Determine the [X, Y] coordinate at the center of the cell enclosing the given text.  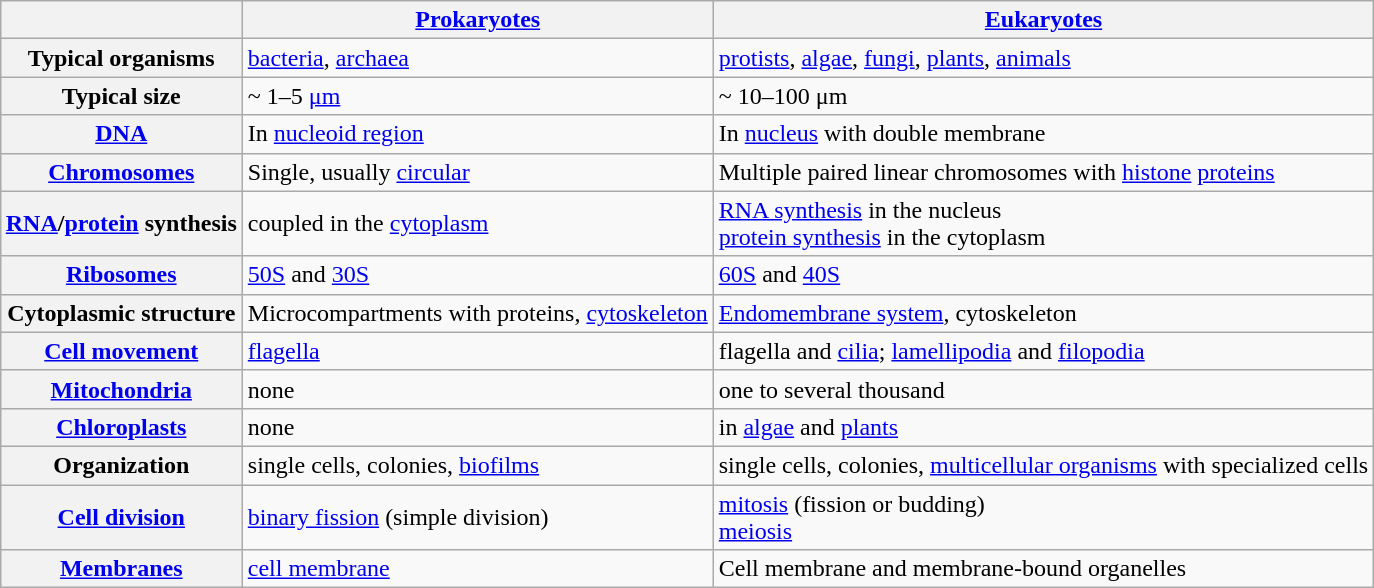
single cells, colonies, biofilms [478, 465]
protists, algae, fungi, plants, animals [1043, 58]
mitosis (fission or budding) meiosis [1043, 516]
Cytoplasmic structure [121, 313]
coupled in the cytoplasm [478, 224]
In nucleoid region [478, 134]
Typical size [121, 96]
50S and 30S [478, 275]
binary fission (simple division) [478, 516]
RNA/protein synthesis [121, 224]
~ 1–5 μm [478, 96]
Multiple paired linear chromosomes with histone proteins [1043, 172]
one to several thousand [1043, 389]
flagella [478, 351]
in algae and plants [1043, 427]
Organization [121, 465]
Single, usually circular [478, 172]
Ribosomes [121, 275]
Endomembrane system, cytoskeleton [1043, 313]
RNA synthesis in the nucleusprotein synthesis in the cytoplasm [1043, 224]
cell membrane [478, 569]
Eukaryotes [1043, 20]
bacteria, archaea [478, 58]
DNA [121, 134]
Microcompartments with proteins, cytoskeleton [478, 313]
Cell division [121, 516]
Chromosomes [121, 172]
Membranes [121, 569]
~ 10–100 μm [1043, 96]
Cell membrane and membrane-bound organelles [1043, 569]
Chloroplasts [121, 427]
Prokaryotes [478, 20]
60S and 40S [1043, 275]
Cell movement [121, 351]
Typical organisms [121, 58]
flagella and cilia; lamellipodia and filopodia [1043, 351]
Mitochondria [121, 389]
In nucleus with double membrane [1043, 134]
single cells, colonies, multicellular organisms with specialized cells [1043, 465]
